Pinpoint the cell where the given text exists, returning its (x, y) midpoint coordinate. 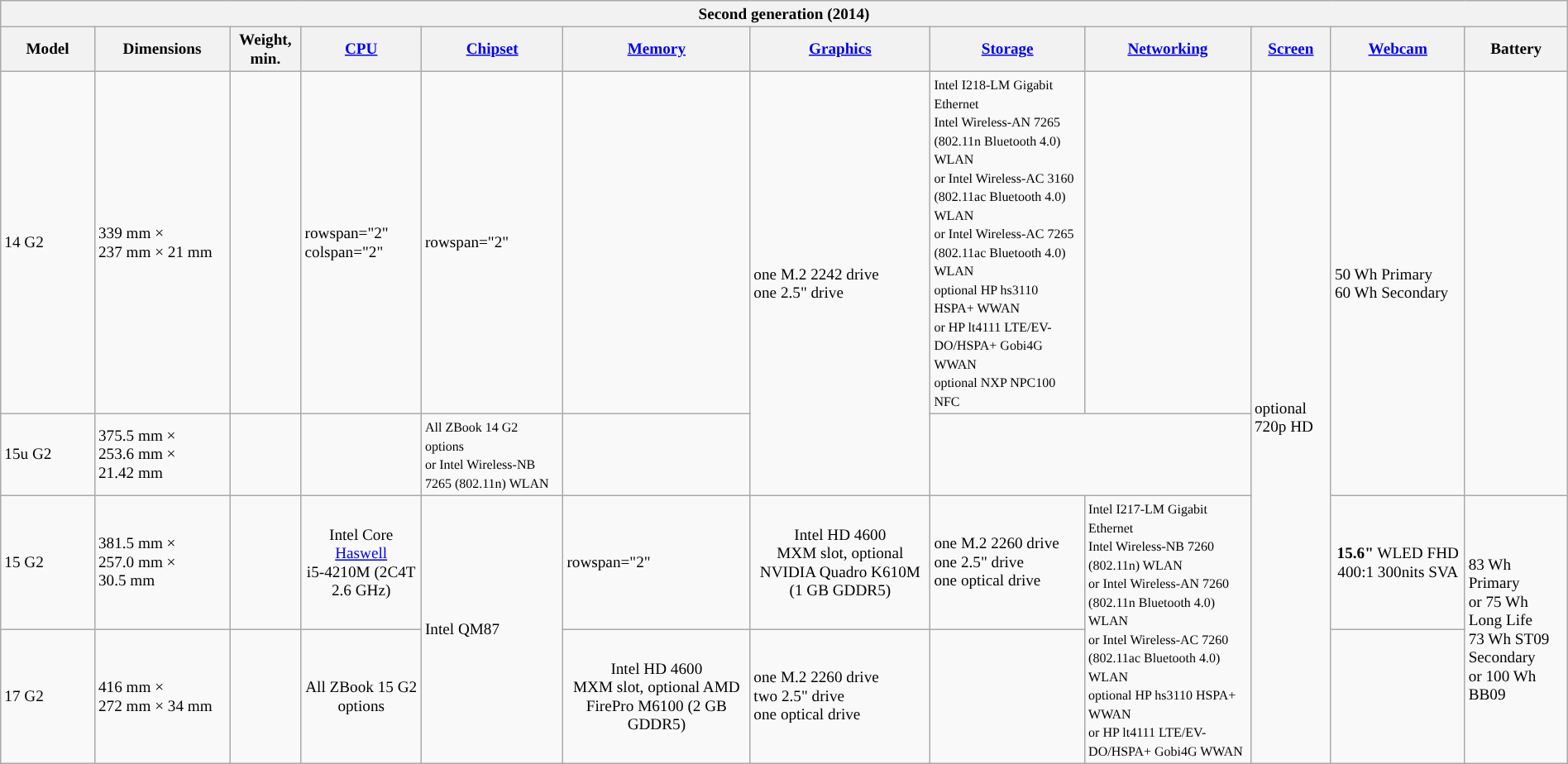
Memory (657, 49)
Model (48, 49)
Webcam (1398, 49)
Screen (1290, 49)
375.5 mm × 253.6 mm × 21.42 mm (162, 455)
All ZBook 15 G2 options (361, 697)
Networking (1168, 49)
15u G2 (48, 455)
50 Wh Primary60 Wh Secondary (1398, 283)
Intel HD 4600MXM slot, optional AMD FirePro M6100 (2 GB GDDR5) (657, 697)
Second generation (2014) (784, 14)
416 mm × 272 mm × 34 mm (162, 697)
Intel Core Haswell i5-4210M (2C4T 2.6 GHz) (361, 563)
Intel HD 4600MXM slot, optional NVIDIA Quadro K610M (1 GB GDDR5) (840, 563)
381.5 mm × 257.0 mm × 30.5 mm (162, 563)
CPU (361, 49)
Weight, min. (265, 49)
15.6" WLED FHD 400:1 300nits SVA (1398, 563)
All ZBook 14 G2 optionsor Intel Wireless-NB 7265 (802.11n) WLAN (491, 455)
rowspan="2" colspan="2" (361, 242)
optional 720p HD (1290, 417)
339 mm × 237 mm × 21 mm (162, 242)
15 G2 (48, 563)
one M.2 2260 drivetwo 2.5" driveone optical drive (840, 697)
one M.2 2242 driveone 2.5" drive (840, 283)
Chipset (491, 49)
Intel QM87 (491, 630)
one M.2 2260 driveone 2.5" driveone optical drive (1007, 563)
14 G2 (48, 242)
Dimensions (162, 49)
17 G2 (48, 697)
Graphics (840, 49)
83 Wh Primaryor 75 Wh Long Life73 Wh ST09 Secondaryor 100 Wh BB09 (1516, 630)
Battery (1516, 49)
Storage (1007, 49)
